Detect which cell encompasses the target text, then output its [X, Y] center coordinate. 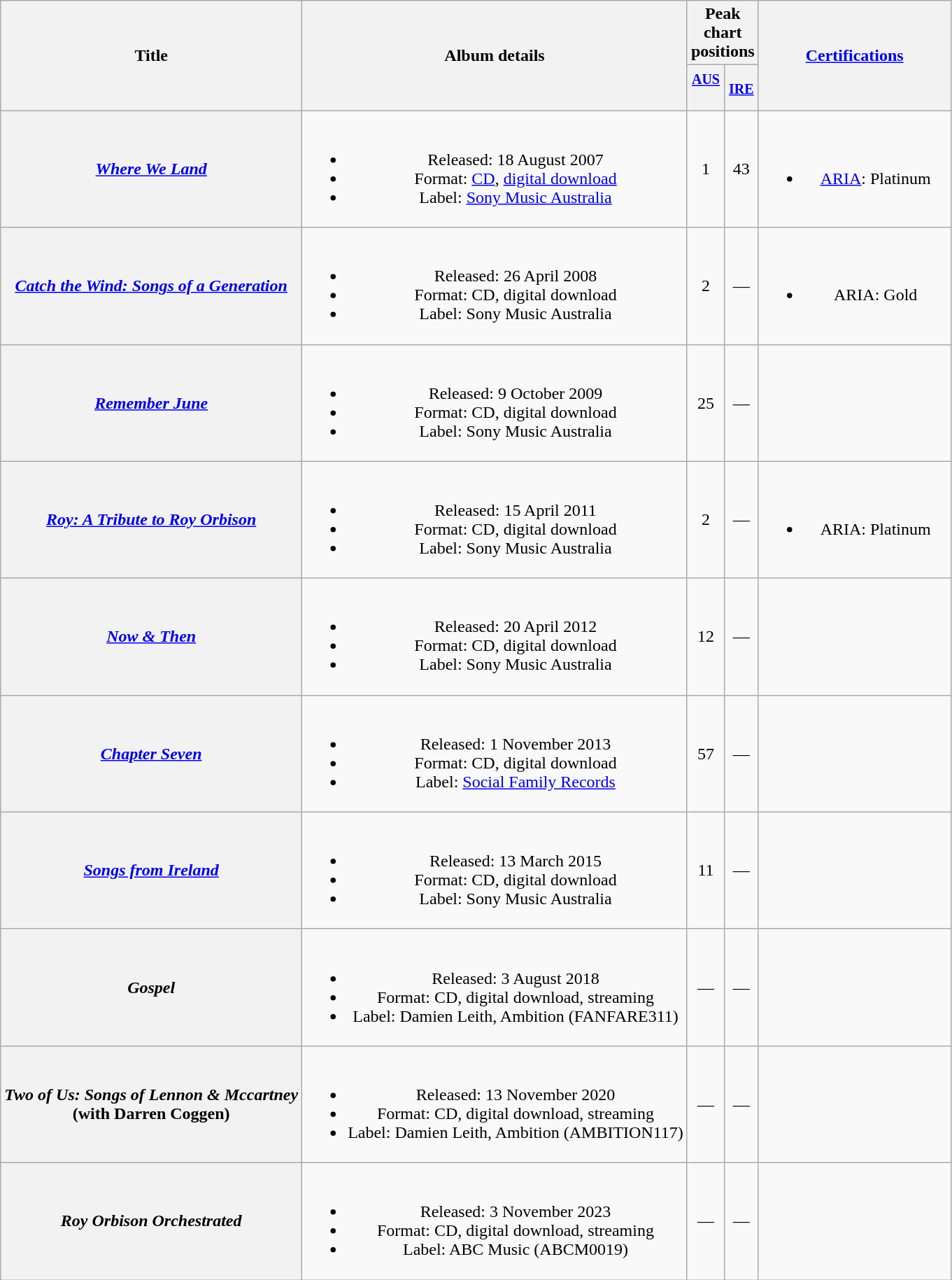
Released: 3 November 2023Format: CD, digital download, streamingLabel: ABC Music (ABCM0019) [495, 1221]
Released: 18 August 2007Format: CD, digital downloadLabel: Sony Music Australia [495, 169]
Peak chartpositions [723, 33]
ARIA: Gold [855, 286]
AUS [705, 88]
Catch the Wind: Songs of a Generation [151, 286]
Released: 3 August 2018Format: CD, digital download, streamingLabel: Damien Leith, Ambition (FANFARE311) [495, 987]
Chapter Seven [151, 753]
Certifications [855, 56]
Songs from Ireland [151, 871]
25 [705, 403]
Now & Then [151, 637]
Released: 1 November 2013Format: CD, digital downloadLabel: Social Family Records [495, 753]
Gospel [151, 987]
Released: 26 April 2008Format: CD, digital downloadLabel: Sony Music Australia [495, 286]
Album details [495, 56]
Released: 15 April 2011Format: CD, digital downloadLabel: Sony Music Australia [495, 519]
Released: 9 October 2009Format: CD, digital downloadLabel: Sony Music Australia [495, 403]
Where We Land [151, 169]
Released: 13 November 2020Format: CD, digital download, streamingLabel: Damien Leith, Ambition (AMBITION117) [495, 1104]
IRE [741, 88]
Roy: A Tribute to Roy Orbison [151, 519]
11 [705, 871]
43 [741, 169]
57 [705, 753]
Released: 20 April 2012Format: CD, digital downloadLabel: Sony Music Australia [495, 637]
Roy Orbison Orchestrated [151, 1221]
12 [705, 637]
Two of Us: Songs of Lennon & Mccartney (with Darren Coggen) [151, 1104]
Title [151, 56]
Remember June [151, 403]
Released: 13 March 2015Format: CD, digital downloadLabel: Sony Music Australia [495, 871]
1 [705, 169]
